Return the [X, Y] coordinate for the center point of the cell that contains the specified text.  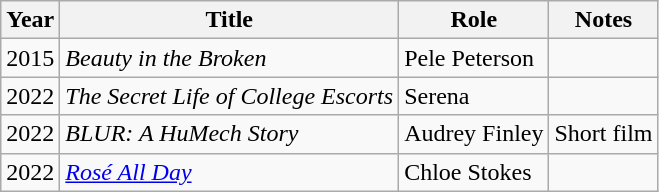
Serena [474, 96]
The Secret Life of College Escorts [230, 96]
Notes [604, 20]
2015 [30, 58]
Pele Peterson [474, 58]
Audrey Finley [474, 134]
Short film [604, 134]
Title [230, 20]
BLUR: A HuMech Story [230, 134]
Rosé All Day [230, 172]
Role [474, 20]
Beauty in the Broken [230, 58]
Chloe Stokes [474, 172]
Year [30, 20]
